Identify which cell holds the provided text, then report its [X, Y] central coordinate. 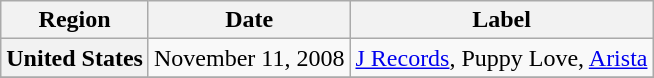
J Records, Puppy Love, Arista [502, 58]
Region [75, 20]
United States [75, 58]
November 11, 2008 [248, 58]
Date [248, 20]
Label [502, 20]
